Capture the cell that displays the provided text and extract its [X, Y] central coordinate. 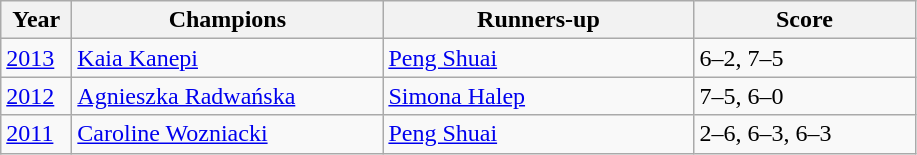
2011 [36, 134]
2013 [36, 58]
2–6, 6–3, 6–3 [804, 134]
Score [804, 20]
Simona Halep [538, 96]
6–2, 7–5 [804, 58]
2012 [36, 96]
Year [36, 20]
Runners-up [538, 20]
Kaia Kanepi [228, 58]
7–5, 6–0 [804, 96]
Champions [228, 20]
Caroline Wozniacki [228, 134]
Agnieszka Radwańska [228, 96]
